Capture the cell that displays the provided text and extract its (X, Y) central coordinate. 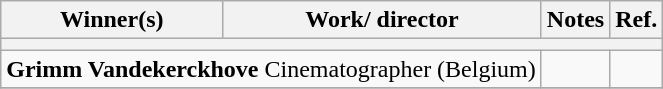
Work/ director (382, 20)
Winner(s) (112, 20)
Ref. (636, 20)
Notes (575, 20)
Grimm Vandekerckhove Cinematographer (Belgium) (272, 69)
